Extract the [x, y] coordinate from the center of the cell holding the provided text.  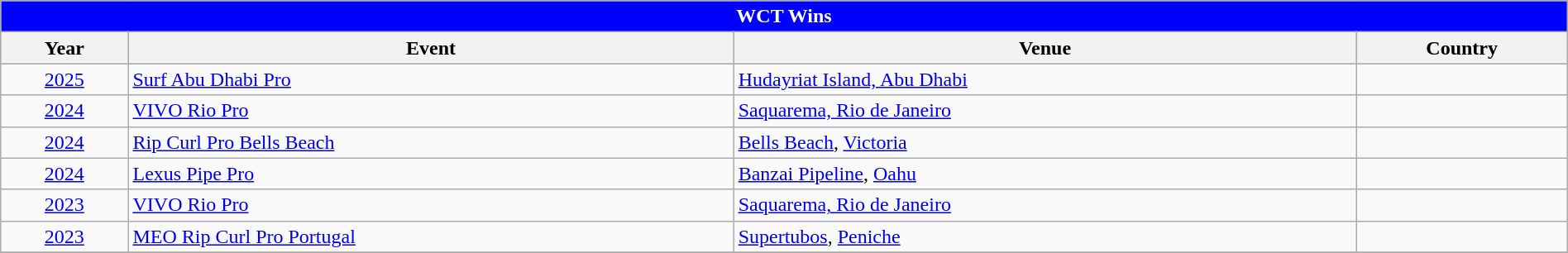
2025 [65, 79]
Lexus Pipe Pro [431, 174]
Bells Beach, Victoria [1045, 142]
Event [431, 48]
Venue [1045, 48]
Surf Abu Dhabi Pro [431, 79]
Year [65, 48]
Banzai Pipeline, Oahu [1045, 174]
Rip Curl Pro Bells Beach [431, 142]
MEO Rip Curl Pro Portugal [431, 236]
Supertubos, Peniche [1045, 236]
WCT Wins [784, 17]
Hudayriat Island, Abu Dhabi [1045, 79]
Country [1462, 48]
